Extract the (X, Y) coordinate from the center of the cell holding the provided text.  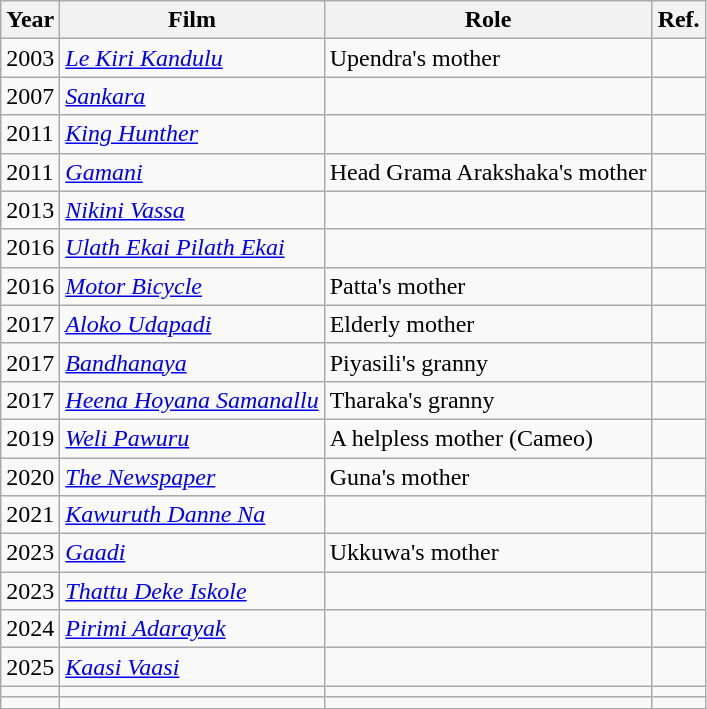
Tharaka's granny (488, 400)
Ukkuwa's mother (488, 553)
Thattu Deke Iskole (192, 591)
Kaasi Vaasi (192, 667)
2021 (30, 515)
Motor Bicycle (192, 286)
The Newspaper (192, 477)
2024 (30, 629)
2019 (30, 438)
Elderly mother (488, 324)
Gaadi (192, 553)
Patta's mother (488, 286)
A helpless mother (Cameo) (488, 438)
Upendra's mother (488, 58)
2007 (30, 96)
Role (488, 20)
Ulath Ekai Pilath Ekai (192, 248)
Bandhanaya (192, 362)
Guna's mother (488, 477)
Year (30, 20)
Ref. (678, 20)
2020 (30, 477)
Head Grama Arakshaka's mother (488, 172)
Heena Hoyana Samanallu (192, 400)
Sankara (192, 96)
Weli Pawuru (192, 438)
Aloko Udapadi (192, 324)
King Hunther (192, 134)
Gamani (192, 172)
2003 (30, 58)
Kawuruth Danne Na (192, 515)
2013 (30, 210)
Pirimi Adarayak (192, 629)
Nikini Vassa (192, 210)
Le Kiri Kandulu (192, 58)
Piyasili's granny (488, 362)
Film (192, 20)
2025 (30, 667)
